Detect which cell encompasses the target text, then output its [x, y] center coordinate. 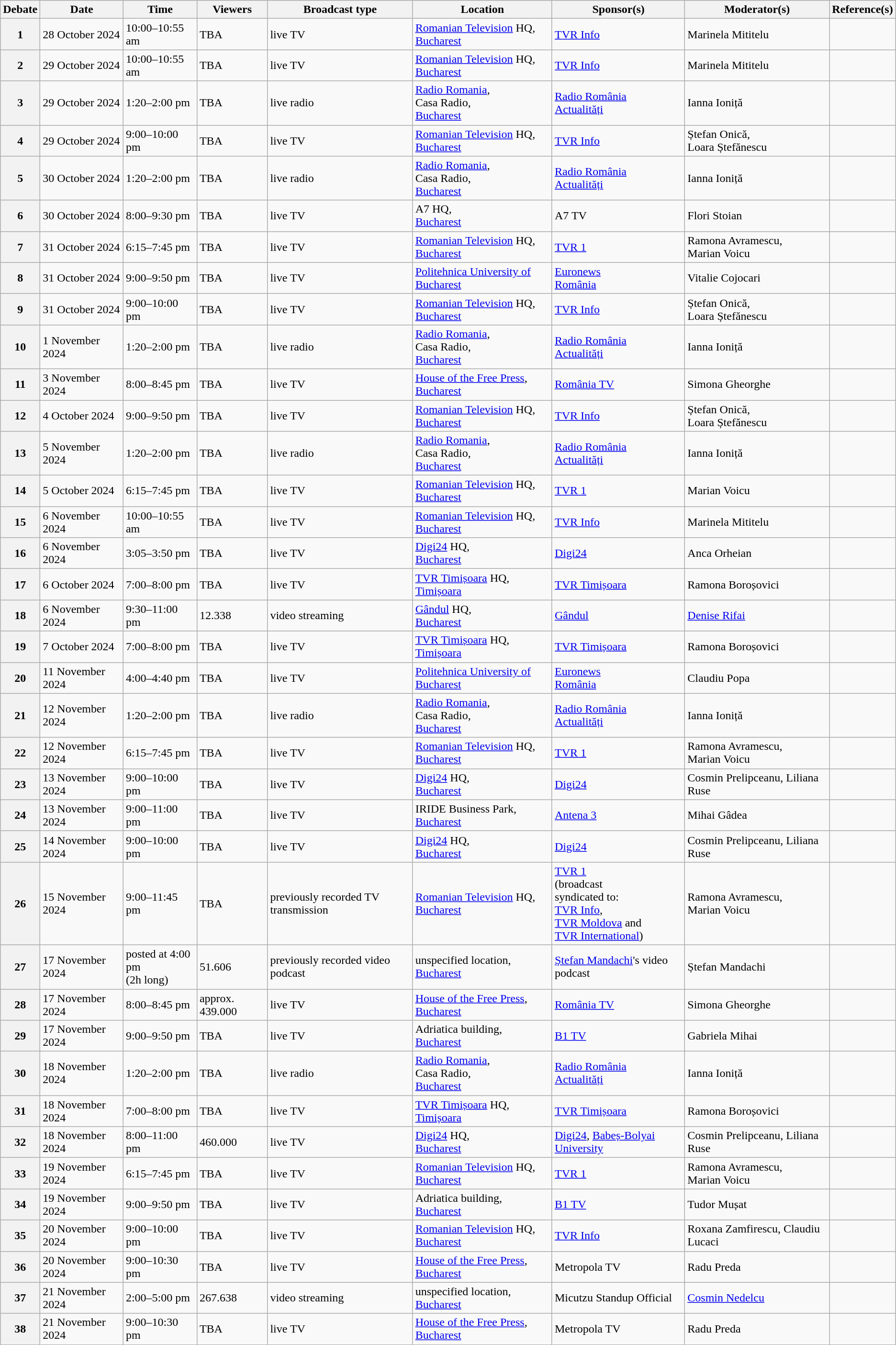
14 [20, 491]
1 November 2024 [82, 347]
Viewers [232, 10]
Denise Rifai [757, 616]
12.338 [232, 616]
15 November 2024 [82, 903]
Date [82, 10]
29 [20, 1036]
9:00–11:00 pm [160, 815]
36 [20, 1267]
Time [160, 10]
Digi24, Babeș-Bolyai University [618, 1142]
37 [20, 1298]
20 [20, 678]
14 November 2024 [82, 847]
IRIDE Business Park,Bucharest [482, 815]
Moderator(s) [757, 10]
19 [20, 646]
Flori Stoian [757, 215]
33 [20, 1173]
Ștefan Mandachi [757, 967]
9 [20, 309]
Gândul [618, 616]
27 [20, 967]
Broadcast type [340, 10]
23 [20, 784]
Vitalie Cojocari [757, 278]
2:00–5:00 pm [160, 1298]
32 [20, 1142]
Reference(s) [862, 10]
A7 TV [618, 215]
4 [20, 141]
12 [20, 416]
previously recorded video podcast [340, 967]
31 [20, 1111]
Cosmin Nedelcu [757, 1298]
4:00–4:40 pm [160, 678]
6 October 2024 [82, 584]
Gabriela Mihai [757, 1036]
Claudiu Popa [757, 678]
9:30–11:00 pm [160, 616]
10 [20, 347]
approx. 439.000 [232, 1005]
1 [20, 34]
Location [482, 10]
25 [20, 847]
Gândul HQ,Bucharest [482, 616]
16 [20, 554]
13 [20, 453]
Mihai Gâdea [757, 815]
11 November 2024 [82, 678]
Sponsor(s) [618, 10]
3 November 2024 [82, 384]
Roxana Zamfirescu, Claudiu Lucaci [757, 1235]
posted at 4:00 pm(2h long) [160, 967]
28 October 2024 [82, 34]
TVR 1(broadcastsyndicated to:TVR Info,TVR Moldova andTVR International) [618, 903]
30 [20, 1074]
3:05–3:50 pm [160, 554]
Antena 3 [618, 815]
22 [20, 753]
Anca Orheian [757, 554]
9:00–11:45 pm [160, 903]
21 [20, 715]
Debate [20, 10]
8:00–9:30 pm [160, 215]
28 [20, 1005]
51.606 [232, 967]
24 [20, 815]
38 [20, 1329]
17 [20, 584]
8 [20, 278]
Marian Voicu [757, 491]
5 [20, 178]
Tudor Mușat [757, 1205]
5 October 2024 [82, 491]
6 [20, 215]
previously recorded TV transmission [340, 903]
26 [20, 903]
267.638 [232, 1298]
34 [20, 1205]
Ștefan Mandachi's video podcast [618, 967]
15 [20, 522]
7 October 2024 [82, 646]
18 [20, 616]
5 November 2024 [82, 453]
2 [20, 65]
Micutzu Standup Official [618, 1298]
35 [20, 1235]
11 [20, 384]
7 [20, 247]
460.000 [232, 1142]
3 [20, 103]
8:00–11:00 pm [160, 1142]
4 October 2024 [82, 416]
A7 HQ,Bucharest [482, 215]
